For the text-containing cell, return its midpoint in [X, Y] coordinate format. 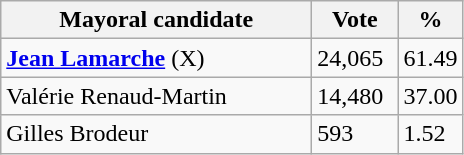
37.00 [430, 96]
Vote [355, 20]
% [430, 20]
61.49 [430, 58]
1.52 [430, 134]
Gilles Brodeur [156, 134]
Valérie Renaud-Martin [156, 96]
Jean Lamarche (X) [156, 58]
593 [355, 134]
24,065 [355, 58]
14,480 [355, 96]
Mayoral candidate [156, 20]
